Capture the cell that displays the provided text and extract its (x, y) central coordinate. 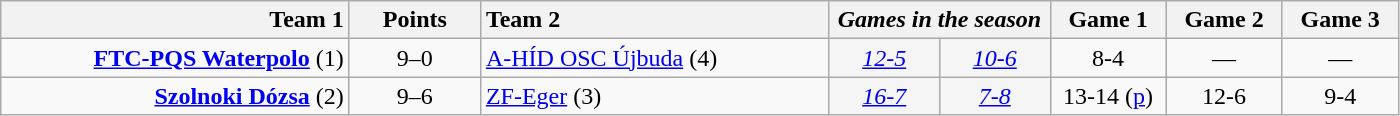
Game 2 (1224, 20)
A-HÍD OSC Újbuda (4) (654, 58)
9-4 (1340, 96)
13-14 (p) (1108, 96)
Game 1 (1108, 20)
Game 3 (1340, 20)
Team 2 (654, 20)
8-4 (1108, 58)
16-7 (884, 96)
12-5 (884, 58)
9–0 (414, 58)
ZF-Eger (3) (654, 96)
Games in the season (940, 20)
Team 1 (176, 20)
9–6 (414, 96)
FTC-PQS Waterpolo (1) (176, 58)
7-8 (994, 96)
Points (414, 20)
Szolnoki Dózsa (2) (176, 96)
10-6 (994, 58)
12-6 (1224, 96)
